Return [x, y] of the center of cell containing provided text 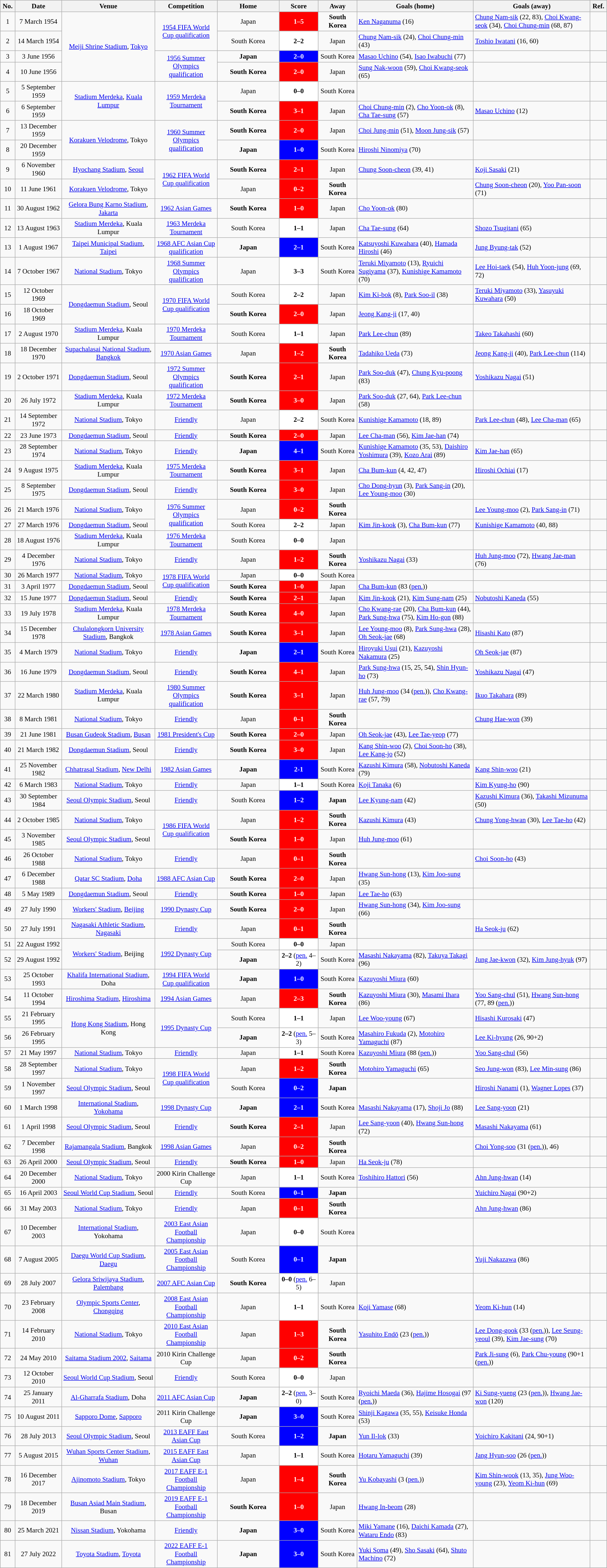
Ha Seok-ju (62) [532, 929]
1972 Merdeka Tournament [186, 400]
1962 FIFA World Cup qualification [186, 179]
Score [298, 6]
1956 Summer Olympics qualification [186, 66]
1978 Asian Games [186, 633]
Koji Tanaka (6) [415, 785]
1 March 1998 [38, 1107]
Nagasaki Athletic Stadium, Nagasaki [108, 929]
8 September 1975 [38, 490]
2–2 (pen. 5–3) [298, 1038]
8 [8, 150]
19 [8, 377]
Lee Young-moo (2), Park Sang-in (71) [532, 509]
18 August 1976 [38, 540]
1–4 [298, 1479]
57 [8, 1053]
28 July 2007 [38, 1283]
Yasuhito Endō (23 (pen.)) [415, 1334]
20 December 2000 [38, 1177]
34 [8, 633]
71 [8, 1334]
8 March 1981 [38, 719]
2-1 [298, 769]
1976 Summer Olympics qualification [186, 515]
35 [8, 652]
22 [8, 435]
Yoshikazu Nagai (51) [532, 377]
67 [8, 1232]
28 September 1997 [38, 1068]
21 [8, 420]
32 [8, 598]
Hiroshi Ochiai (17) [532, 470]
Oh Seok-jae (87) [532, 652]
Supachalasai National Stadium, Bangkok [108, 353]
Kunishige Kamamoto (18, 89) [415, 420]
Miki Yamane (16), Daichi Kamada (27), Wataru Endo (83) [415, 1530]
53 [8, 979]
33 [8, 613]
1 August 1967 [38, 247]
68 [8, 1260]
1970 Merdeka Tournament [186, 334]
Kazuyoshi Miura (88 (pen.)) [415, 1053]
Chulalongkorn University Stadium, Bangkok [108, 633]
Katsuyoshi Kuwahara (40), Hamada Hiroshi (46) [415, 247]
Kim Ki-bok (8), Park Soo-il (38) [415, 295]
Kim Jae-han (65) [532, 451]
Busan Asiad Main Stadium, Busan [108, 1507]
78 [8, 1479]
26 April 2000 [38, 1162]
Kim Shin-wook (13, 35), Jung Woo-young (23), Yeom Ki-hun (69) [532, 1479]
3–3 [298, 271]
13 [8, 247]
Kazuyoshi Miura (30), Masami Ihara (86) [415, 999]
25 March 2021 [38, 1530]
7 December 1998 [38, 1147]
69 [8, 1283]
1–3 [298, 1334]
Gelora Sriwijaya Stadium, Palembang [108, 1283]
29 August 1992 [38, 960]
20 [8, 400]
15 December 1978 [38, 633]
2011 Kirin Challenge Cup [186, 1417]
3 November 1985 [38, 839]
Yuichiro Nagai (90+2) [532, 1193]
6 November 1960 [38, 169]
Jung Jae-kwon (32), Kim Jung-hyuk (97) [532, 960]
76 [8, 1436]
Choi Jung-min (51), Moon Jung-sik (57) [415, 130]
Cho Dong-hyun (3), Park Sang-in (20), Lee Young-moo (30) [415, 490]
1970 Asian Games [186, 353]
Ahn Jung-hwan (14) [532, 1177]
Venue [108, 6]
1–5 [298, 21]
28 September 1974 [38, 451]
11 October 1994 [38, 999]
14 February 2010 [38, 1334]
23 February 2008 [38, 1307]
1992 Dynasty Cup [186, 954]
Lee Young-moo (8), Park Sung-hwa (28), Oh Seok-jae (68) [415, 633]
14 September 1972 [38, 420]
26 July 1972 [38, 400]
3 June 1956 [38, 56]
Chhatrasal Stadium, New Delhi [108, 769]
12 [8, 228]
Choi Soon-ho (43) [532, 859]
22 March 1980 [38, 695]
24 [8, 470]
1 [8, 21]
Koji Sasaki (21) [532, 169]
Hyochang Stadium, Seoul [108, 169]
7 March 1954 [38, 21]
26 February 1995 [38, 1038]
5 May 1989 [38, 894]
10 June 1956 [38, 72]
Cha Bum-kun (83 (pen.)) [415, 586]
Competition [186, 6]
Kazushi Kimura (58), Nobutoshi Kaneda (79) [415, 769]
29 [8, 560]
Koji Yamase (68) [415, 1307]
72 [8, 1358]
Shinji Kagawa (35, 55), Keisuke Honda (53) [415, 1417]
9 [8, 169]
36 [8, 672]
56 [8, 1038]
43 [8, 800]
1978 Merdeka Tournament [186, 613]
Taipei Municipal Stadium, Taipei [108, 247]
Toshio Iwatani (16, 60) [532, 41]
2010 East Asian Football Championship [186, 1334]
14 March 1954 [38, 41]
Oh Seok-jae (43), Lee Tae-yeop (77) [415, 734]
18 December 1970 [38, 353]
9 August 1975 [38, 470]
1976 Merdeka Tournament [186, 540]
3 [8, 56]
Lee Sang-yoon (21) [532, 1107]
Rajamangala Stadium, Bangkok [108, 1147]
52 [8, 960]
Sapporo Dome, Sapporo [108, 1417]
Chung Yong-hwan (30), Lee Tae-ho (42) [532, 820]
1978 FIFA World Cup qualification [186, 581]
25 October 1993 [38, 979]
Ahn Jung-hwan (86) [532, 1208]
79 [8, 1507]
28 [8, 540]
59 [8, 1088]
Park Soo-duk (27, 64), Park Lee-chun (58) [415, 400]
21 March 1982 [38, 750]
Seo Jung-won (83), Lee Min-sung (86) [532, 1068]
77 [8, 1456]
3 April 1977 [38, 586]
25 [8, 490]
7 [8, 130]
1998 Asian Games [186, 1147]
Kunishige Kamamoto (40, 88) [532, 525]
Park Soo-duk (47), Chung Kyu-poong (83) [415, 377]
Yoshikazu Nagai (47) [532, 672]
13 August 1963 [38, 228]
Meiji Shrine Stadium, Tokyo [108, 46]
65 [8, 1193]
Masashi Nakayama (17), Shoji Jo (88) [415, 1107]
18 [8, 353]
2003 East Asian Football Championship [186, 1232]
11 June 1961 [38, 189]
Ryoichi Maeda (36), Hajime Hosogai (97 (pen.)) [415, 1397]
2013 EAFF East Asian Cup [186, 1436]
5 August 2015 [38, 1456]
4 December 1976 [38, 560]
Hisashi Kato (87) [532, 633]
51 [8, 944]
Hiroshima Stadium, Hiroshima [108, 999]
27 March 1976 [38, 525]
Goals (away) [532, 6]
47 [8, 878]
2005 East Asian Football Championship [186, 1260]
2 October 1985 [38, 820]
Lee Hoi-taek (54), Huh Yoon-jung (69, 72) [532, 271]
Ki Sung-yueng (23 (pen.)), Hwang Jae-won (120) [532, 1397]
26 October 1988 [38, 859]
2015 EAFF East Asian Cup [186, 1456]
14 [8, 271]
1962 Asian Games [186, 208]
30 [8, 575]
12 October 1969 [38, 295]
25 November 1982 [38, 769]
1980 Summer Olympics qualification [186, 695]
75 [8, 1417]
49 [8, 909]
Saitama Stadium 2002, Saitama [108, 1358]
1975 Merdeka Tournament [186, 470]
Kim Jin-kook (3), Cha Bum-kun (77) [415, 525]
1972 Summer Olympics qualification [186, 377]
Yun Il-lok (33) [415, 1436]
Kazushi Kimura (43) [415, 820]
16 [8, 314]
Choi Yong-soo (31 (pen.)), 46) [532, 1147]
Gelora Bung Karno Stadium, Jakarta [108, 208]
28 July 2013 [38, 1436]
Yuji Nakazawa (86) [532, 1260]
7 October 1967 [38, 271]
16 December 2017 [38, 1479]
Hong Kong Stadium, Hong Kong [108, 1028]
20 December 1959 [38, 150]
1998 Dynasty Cup [186, 1107]
37 [8, 695]
66 [8, 1208]
1954 FIFA World Cup qualification [186, 31]
No. [8, 6]
2022 EAFF E-1 Football Championship [186, 1554]
Chung Nam-sik (24), Choi Chung-min (43) [415, 41]
Masashi Nakayama (61) [532, 1127]
58 [8, 1068]
Qatar SC Stadium, Doha [108, 878]
27 July 1991 [38, 929]
6 [8, 111]
Ken Naganuma (16) [415, 21]
Kazushi Kimura (36), Takashi Mizunuma (50) [532, 800]
42 [8, 785]
18 December 2019 [38, 1507]
26 March 1977 [38, 575]
Daegu World Cup Stadium, Daegu [108, 1260]
2010 Kirin Challenge Cup [186, 1358]
1960 Summer Olympics qualification [186, 140]
Ajinomoto Stadium, Tokyo [108, 1479]
Masao Uchino (54), Isao Iwabuchi (77) [415, 56]
0–0 (pen. 6–5) [298, 1283]
Kunishige Kamamoto (35, 53), Daishiro Yoshimura (39), Kozo Arai (89) [415, 451]
Shozo Tsugitani (65) [532, 228]
64 [8, 1177]
22 August 1992 [38, 944]
Hwang Sun-hong (13), Kim Joo-sung (35) [415, 878]
Hiroshi Nanami (1), Wagner Lopes (37) [532, 1088]
Home [248, 6]
1981 President's Cup [186, 734]
2017 EAFF E-1 Football Championship [186, 1479]
Huh Jung-moo (34 (pen.)), Cho Kwang-rae (57, 79) [415, 695]
23 June 1973 [38, 435]
2 October 1971 [38, 377]
80 [8, 1530]
1998 FIFA World Cup qualification [186, 1078]
6 March 1983 [38, 785]
Lee Woo-young (67) [415, 1018]
Hiroshi Ninomiya (70) [415, 150]
10 August 2011 [38, 1417]
27 [8, 525]
21 June 1981 [38, 734]
21 May 1997 [38, 1053]
Goals (home) [415, 6]
2011 AFC Asian Cup [186, 1397]
Ikuo Takahara (89) [532, 695]
Cha Bum-kun (4, 42, 47) [415, 470]
27 July 2022 [38, 1554]
4 [8, 72]
Kazuyoshi Miura (60) [415, 979]
54 [8, 999]
Jeong Kang-ji (17, 40) [415, 314]
Kim Kyung-ho (90) [532, 785]
Yoo Sang-chul (51), Hwang Sun-hong (77, 89 (pen.)) [532, 999]
74 [8, 1397]
4 March 1979 [38, 652]
1968 AFC Asian Cup qualification [186, 247]
18 October 1969 [38, 314]
11 [8, 208]
Nissan Stadium, Yokohama [108, 1530]
Park Lee-chun (48), Lee Cha-man (65) [532, 420]
4–0 [298, 613]
41 [8, 769]
16 April 2003 [38, 1193]
Lee Sang-yoon (40), Hwang Sun-hong (72) [415, 1127]
Nobutoshi Kaneda (55) [532, 598]
46 [8, 859]
2 August 1970 [38, 334]
Lee Ki-hyung (26, 90+2) [532, 1038]
12 October 2010 [38, 1378]
5 [8, 92]
Huh Jung-moo (61) [415, 839]
Jeong Kang-ji (40), Park Lee-chun (114) [532, 353]
Yeom Ki-hun (14) [532, 1307]
Takeo Takahashi (60) [532, 334]
21 March 1976 [38, 509]
Hotaru Yamaguchi (39) [415, 1456]
7 August 2005 [38, 1260]
Ref. [598, 6]
38 [8, 719]
Teruki Miyamoto (33), Yasuyuki Kuwahara (50) [532, 295]
21 February 1995 [38, 1018]
Kang Shin-woo (2), Choi Soon-ho (38), Lee Kang-jo (52) [415, 750]
1982 Asian Games [186, 769]
70 [8, 1307]
1990 Dynasty Cup [186, 909]
16 June 1979 [38, 672]
Sung Nak-woon (59), Choi Kwang-seok (65) [415, 72]
Wuhan Sports Center Stadium, Wuhan [108, 1456]
81 [8, 1554]
23 [8, 451]
2008 East Asian Football Championship [186, 1307]
26 [8, 509]
30 August 1962 [38, 208]
Teruki Miyamoto (13), Ryuichi Sugiyama (37), Kunishige Kamamoto (70) [415, 271]
Lee Dong-gook (33 (pen.)), Lee Seung-yeoul (39), Kim Jae-sung (70) [532, 1334]
Yu Kobayashi (3 (pen.)) [415, 1479]
Lee Cha-man (56), Kim Jae-han (74) [415, 435]
Chung Soon-cheon (39, 41) [415, 169]
10 [8, 189]
60 [8, 1107]
Cha Tae-sung (64) [415, 228]
1 November 1997 [38, 1088]
Toshihiro Hattori (56) [415, 1177]
1995 Dynasty Cup [186, 1028]
1986 FIFA World Cup qualification [186, 829]
Yoo Sang-chul (56) [532, 1053]
Park Sung-hwa (15, 25, 54), Shin Hyun-ho (73) [415, 672]
6 December 1988 [38, 878]
13 December 1959 [38, 130]
1959 Merdeka Tournament [186, 101]
48 [8, 894]
Hisashi Kurosaki (47) [532, 1018]
Chung Nam-sik (22, 83), Choi Kwang-seok (34), Choi Chung-min (68, 87) [532, 21]
62 [8, 1147]
61 [8, 1127]
24 May 2010 [38, 1358]
Kang Shin-woo (21) [532, 769]
Olympic Sports Center, Chongqing [108, 1307]
Chung Soon-cheon (20), Yoo Pan-soon (71) [532, 189]
30 September 1984 [38, 800]
1988 AFC Asian Cup [186, 878]
Jung Byung-tak (52) [532, 247]
45 [8, 839]
Busan Gudeok Stadium, Busan [108, 734]
39 [8, 734]
1970 FIFA World Cup qualification [186, 304]
55 [8, 1018]
27 July 1990 [38, 909]
25 January 2011 [38, 1397]
Tadahiko Ueda (73) [415, 353]
15 June 1977 [38, 598]
Park Lee-chun (89) [415, 334]
Al-Gharrafa Stadium, Doha [108, 1397]
Toyota Stadium, Toyota [108, 1554]
Cho Yoon-ok (80) [415, 208]
5 September 1959 [38, 92]
2019 EAFF E-1 Football Championship [186, 1507]
Yoshikazu Nagai (33) [415, 560]
1994 FIFA World Cup qualification [186, 979]
2000 Kirin Challenge Cup [186, 1177]
Choi Chung-min (2), Cho Yoon-ok (8), Cha Tae-sung (57) [415, 111]
63 [8, 1162]
1994 Asian Games [186, 999]
Date [38, 6]
1963 Merdeka Tournament [186, 228]
44 [8, 820]
2 [8, 41]
31 [8, 586]
Lee Tae-ho (63) [415, 894]
Yuki Soma (49), Sho Sasaki (64), Shuto Machino (72) [415, 1554]
17 [8, 334]
73 [8, 1378]
2–2 (pen. 4–2) [298, 960]
40 [8, 750]
6 September 1959 [38, 111]
Cho Kwang-rae (20), Cha Bum-kun (44), Park Sung-hwa (75), Kim Ho-gon (88) [415, 613]
Masahiro Fukuda (2), Motohiro Yamaguchi (87) [415, 1038]
Hwang Sun-hong (34), Kim Joo-sung (66) [415, 909]
Hwang In-beom (28) [415, 1507]
Khalifa International Stadium, Doha [108, 979]
Hiroyuki Usui (21), Kazuyoshi Nakamura (25) [415, 652]
Lee Kyung-nam (42) [415, 800]
Masao Uchino (12) [532, 111]
Yoichiro Kakitani (24, 90+1) [532, 1436]
Chung Hae-won (39) [532, 719]
Huh Jung-moo (72), Hwang Jae-man (76) [532, 560]
2–3 [298, 999]
2–2 (pen. 3–0) [298, 1397]
Park Ji-sung (6), Park Chu-young (90+1 (pen.)) [532, 1358]
31 May 2003 [38, 1208]
Kim Jin-kook (21), Kim Sung-nam (25) [415, 598]
15 [8, 295]
Ha Seok-ju (78) [415, 1162]
Jang Hyun-soo (26 (pen.)) [532, 1456]
50 [8, 929]
1968 Summer Olympics qualification [186, 271]
Masashi Nakayama (82), Takuya Takagi (96) [415, 960]
1 April 1998 [38, 1127]
Away [337, 6]
19 July 1978 [38, 613]
2007 AFC Asian Cup [186, 1283]
10 December 2003 [38, 1232]
Motohiro Yamaguchi (65) [415, 1068]
